Pinpoint the cell where the given text exists, returning its (x, y) midpoint coordinate. 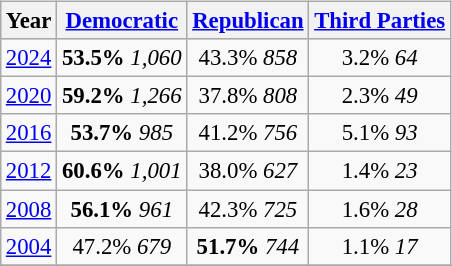
2012 (29, 171)
2.3% 49 (380, 96)
41.2% 756 (248, 133)
1.1% 17 (380, 246)
2020 (29, 96)
2004 (29, 246)
47.2% 679 (122, 246)
2024 (29, 58)
43.3% 858 (248, 58)
53.7% 985 (122, 133)
3.2% 64 (380, 58)
1.4% 23 (380, 171)
37.8% 808 (248, 96)
42.3% 725 (248, 209)
53.5% 1,060 (122, 58)
38.0% 627 (248, 171)
5.1% 93 (380, 133)
Third Parties (380, 21)
Republican (248, 21)
60.6% 1,001 (122, 171)
59.2% 1,266 (122, 96)
56.1% 961 (122, 209)
51.7% 744 (248, 246)
2016 (29, 133)
Democratic (122, 21)
1.6% 28 (380, 209)
Year (29, 21)
2008 (29, 209)
